Locate the cell with the specified text and output its (x, y) center coordinate. 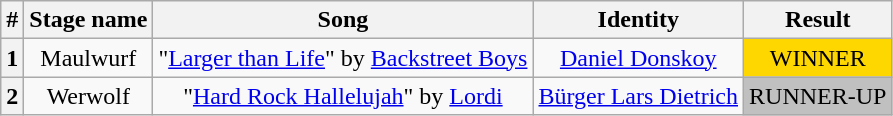
2 (12, 96)
Daniel Donskoy (638, 58)
Song (343, 20)
# (12, 20)
WINNER (818, 58)
Bürger Lars Dietrich (638, 96)
Result (818, 20)
Maulwurf (88, 58)
"Hard Rock Hallelujah" by Lordi (343, 96)
Werwolf (88, 96)
"Larger than Life" by Backstreet Boys (343, 58)
Stage name (88, 20)
1 (12, 58)
Identity (638, 20)
RUNNER-UP (818, 96)
